Extract the (x, y) coordinate from the center of the cell holding the provided text.  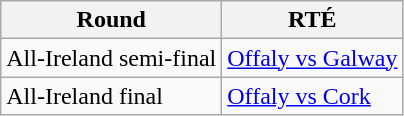
Round (112, 20)
Offaly vs Galway (312, 58)
Offaly vs Cork (312, 96)
All-Ireland semi-final (112, 58)
RTÉ (312, 20)
All-Ireland final (112, 96)
